Return the [X, Y] coordinate for the center point of the cell that contains the specified text.  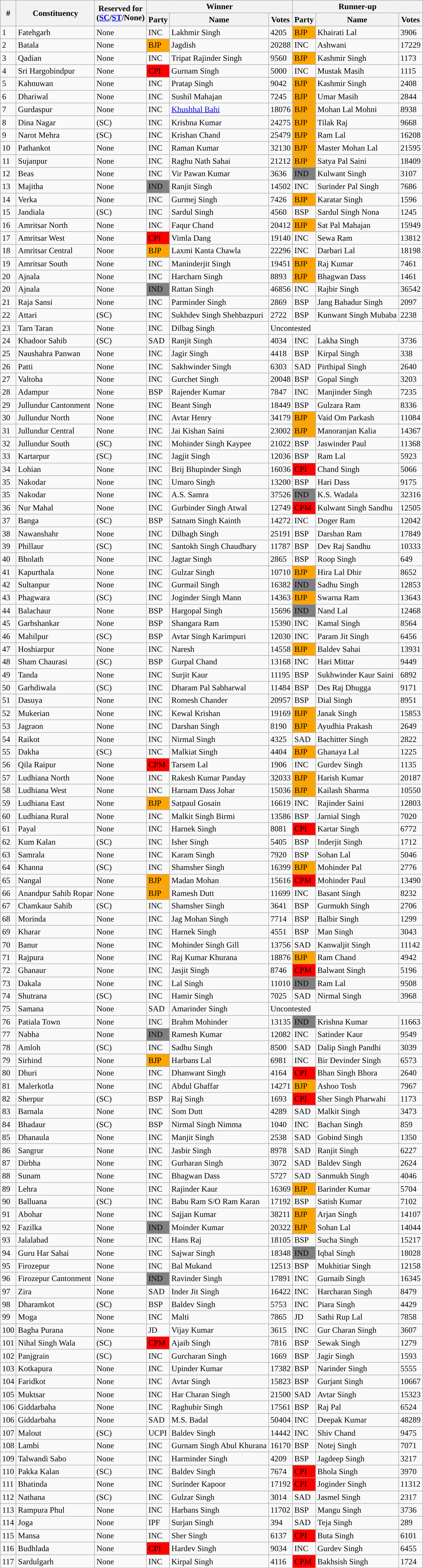
Sakhwinder Singh [219, 366]
5727 [280, 1176]
Lakhmir Singh [219, 32]
116 [8, 1548]
7426 [280, 200]
Khanna [55, 868]
43 [8, 598]
8652 [411, 572]
8 [8, 122]
Jagtar Singh [219, 559]
Sham Chaurasi [55, 662]
7071 [411, 1446]
Mohinder Singh Kaypee [219, 444]
79 [8, 1060]
Malkit Singh Birmi [219, 816]
114 [8, 1523]
4209 [280, 1459]
Dilbagh Singh [219, 533]
Fatehgarh [55, 32]
Kamal Singh [357, 623]
Ayudhia Prakash [357, 726]
Sukhdev Singh Shehbazpuri [219, 315]
95 [8, 1266]
3607 [411, 1330]
Baldev Sahai [357, 649]
Kharar [55, 932]
9042 [280, 84]
41 [8, 572]
Gulzara Ram [357, 405]
12036 [280, 456]
4942 [411, 957]
Zira [55, 1292]
Swarna Ram [357, 598]
2238 [411, 315]
102 [8, 1356]
Kartarpur [55, 456]
UCPI [158, 1433]
Ashoo Tosh [357, 1086]
3203 [411, 379]
74 [8, 996]
Jullundur Cantonment [55, 405]
9449 [411, 662]
Isher Singh [219, 842]
Firozepur Cantonment [55, 1279]
Jasbir Singh [219, 1150]
1593 [411, 1356]
3 [8, 58]
Rajinder Kaur [219, 1189]
Dev Raj Sandhu [357, 546]
Satpaul Gosain [219, 803]
Barinder Kumar [357, 1189]
13643 [411, 598]
Jagdish [219, 45]
Santokh Singh Chaudhary [219, 546]
115 [8, 1536]
Param Jit Singh [357, 636]
Satinder Kaur [357, 1035]
Abdul Ghaffar [219, 1086]
Avtar Henry [219, 418]
Garhshankar [55, 623]
17 [8, 238]
Pakka Kalan [55, 1471]
Anandpur Sahib Ropar [55, 893]
Sajwar Singh [219, 1253]
Kartar Singh [357, 829]
Raikot [55, 739]
16369 [280, 1189]
Tripat Rajinder Singh [219, 58]
# [8, 13]
1724 [411, 1561]
8951 [411, 700]
Bagha Purana [55, 1330]
11 [8, 161]
1299 [411, 919]
15 [8, 212]
44 [8, 611]
Darshan Singh [219, 726]
Jullundur Central [55, 431]
48 [8, 662]
Mukerian [55, 713]
Amloh [55, 1047]
Balachaur [55, 611]
61 [8, 829]
Jagraon [55, 726]
16422 [280, 1292]
Runner-up [357, 7]
Nabha [55, 1035]
Nand Lal [357, 611]
Harnam Dass Johar [219, 791]
Ajaib Singh [219, 1343]
1135 [411, 765]
113 [8, 1510]
3970 [411, 1471]
12803 [411, 803]
11312 [411, 1484]
Avtar Singh Karimpuri [219, 636]
18105 [280, 1240]
Valtoha [55, 379]
Mukhitiar Singh [357, 1266]
82 [8, 1099]
7235 [411, 392]
75 [8, 1009]
56 [8, 765]
11195 [280, 675]
Verka [55, 200]
90 [8, 1202]
7020 [411, 816]
13931 [411, 649]
34179 [280, 418]
Kunwant Singh Mubaba [357, 315]
17229 [411, 45]
15036 [280, 791]
Gurdaspur [55, 109]
21212 [280, 161]
Chamkaur Sahib [55, 906]
Romesh Chander [219, 700]
K.S. Wadala [357, 495]
Kewal Krishan [219, 713]
8479 [411, 1292]
46856 [280, 289]
Amarinder Singh [219, 1009]
1712 [411, 842]
62 [8, 842]
3014 [280, 1497]
Dharam Pal Sabharwal [219, 688]
7865 [280, 1317]
Ludhiana West [55, 791]
Nathana [55, 1497]
4205 [280, 32]
46 [8, 636]
11663 [411, 1022]
Amritsar West [55, 238]
1693 [280, 1099]
Roop Singh [357, 559]
Rampura Phul [55, 1510]
24 [8, 341]
Naushahra Panwan [55, 353]
10667 [411, 1381]
Satnam Singh Kainth [219, 521]
14107 [411, 1215]
Teja Singh [357, 1523]
9171 [411, 688]
Harminder Singh [219, 1459]
2097 [411, 302]
12853 [411, 585]
Tilak Raj [357, 122]
100 [8, 1330]
Sher Singh [219, 1536]
Mansa [55, 1536]
Piara Singh [357, 1304]
Ludhiana East [55, 803]
91 [8, 1215]
4429 [411, 1304]
6981 [280, 1060]
Mohinder Pal [357, 868]
Lakha Singh [357, 341]
15853 [411, 713]
Mohinder Paul [357, 880]
Satya Pal Saini [357, 161]
Bhadaur [55, 1124]
16170 [280, 1446]
Jaswinder Paul [357, 444]
4116 [280, 1561]
18 [8, 251]
Sri Hargobindpur [55, 71]
Abohar [55, 1215]
Malout [55, 1433]
Bal Mukand [219, 1266]
4551 [280, 932]
11084 [411, 418]
48289 [411, 1420]
Muktsar [55, 1394]
33 [8, 456]
Jalalabad [55, 1240]
1669 [280, 1356]
83 [8, 1112]
23002 [280, 431]
Nur Mahal [55, 508]
13490 [411, 880]
21500 [280, 1394]
Mohan Lal Mohni [357, 109]
Amritsar Central [55, 251]
28 [8, 392]
2706 [411, 906]
Ravinder Singh [219, 1279]
Patiala Town [55, 1022]
Rajender Kumar [219, 392]
9508 [411, 983]
Malkit Singh [357, 1112]
Phillaur [55, 546]
97 [8, 1292]
Jarnial Singh [357, 816]
Malerkotla [55, 1086]
15696 [280, 611]
36542 [411, 289]
20412 [280, 225]
Darbari Lal [357, 251]
9034 [280, 1548]
21022 [280, 444]
Karam Singh [219, 855]
Amritsar North [55, 225]
7858 [411, 1317]
3473 [411, 1112]
Bachan Singh [357, 1124]
7245 [280, 97]
Beant Singh [219, 405]
30 [8, 418]
4164 [280, 1073]
Amritsar South [55, 264]
11787 [280, 546]
Kulwant Singh [357, 174]
Harbans Singh [219, 1510]
Jagdeep Singh [357, 1459]
5066 [411, 469]
Dhuri [55, 1073]
Narot Mehra [55, 135]
Brij Bhupinder Singh [219, 469]
Dilbag Singh [219, 328]
14271 [280, 1086]
55 [8, 752]
4560 [280, 212]
Vaid Om Parkash [357, 418]
Shangara Ram [219, 623]
Beas [55, 174]
Gurmail Singh [219, 585]
103 [8, 1368]
Surjan Singh [219, 1523]
3641 [280, 906]
Buta Singh [357, 1536]
31 [8, 431]
Ashwani [357, 45]
Raj Pal [357, 1407]
64 [8, 868]
Naresh [219, 649]
59 [8, 803]
Reserved for(SC/ST/None) [121, 13]
Pirthipal Singh [357, 366]
16208 [411, 135]
34 [8, 469]
Shiv Chand [357, 1433]
Man Singh [357, 932]
Jasjit Singh [219, 970]
45 [8, 623]
Bachitter Singh [357, 739]
Hoshiarpur [55, 649]
16382 [280, 585]
4034 [280, 341]
101 [8, 1343]
6524 [411, 1407]
12158 [411, 1266]
Bhola Singh [357, 1471]
Payal [55, 829]
Jandiala [55, 212]
89 [8, 1189]
Tanda [55, 675]
6101 [411, 1536]
80 [8, 1073]
Qadian [55, 58]
649 [411, 559]
81 [8, 1086]
859 [411, 1124]
Gurchet Singh [219, 379]
Gurbinder Singh Atwal [219, 508]
Moga [55, 1317]
36 [8, 508]
32316 [411, 495]
5405 [280, 842]
12749 [280, 508]
Batala [55, 45]
4404 [280, 752]
2869 [280, 302]
Mahilpur [55, 636]
14272 [280, 521]
Master Mohan Lal [357, 148]
16345 [411, 1279]
20048 [280, 379]
Nangal [55, 880]
Jai Kishan Saini [219, 431]
32130 [280, 148]
7816 [280, 1343]
Dial Singh [357, 700]
Majitha [55, 187]
Doger Ram [357, 521]
94 [8, 1253]
Balluana [55, 1202]
77 [8, 1035]
57 [8, 777]
1279 [411, 1343]
Nawanshahr [55, 533]
Kapurthala [55, 572]
Morinda [55, 919]
8978 [280, 1150]
Hira Lal Dhir [357, 572]
Sushil Mahajan [219, 97]
15823 [280, 1381]
20322 [280, 1227]
17849 [411, 533]
2722 [280, 315]
24275 [280, 122]
15323 [411, 1394]
14558 [280, 649]
Khadoor Sahib [55, 341]
Sardulgarh [55, 1561]
5704 [411, 1189]
65 [8, 880]
Lambi [55, 1446]
Ghanaya Lal [357, 752]
53 [8, 726]
Moinder Kumar [219, 1227]
Sucha Singh [357, 1240]
54 [8, 739]
8746 [280, 970]
13168 [280, 662]
Patti [55, 366]
1115 [411, 71]
Fazilka [55, 1227]
Dharamkot [55, 1304]
Khairati Lal [357, 32]
5 [8, 84]
12 [8, 174]
99 [8, 1317]
16399 [280, 868]
12082 [280, 1035]
Faridkot [55, 1381]
Guru Har Sahai [55, 1253]
7461 [411, 264]
Gurjant Singh [357, 1381]
Sewa Ram [357, 238]
Raj Kumar [357, 264]
Deepak Kumar [357, 1420]
15616 [280, 880]
Harcharan Singh [357, 1292]
Gobind Singh [357, 1137]
Jasmel Singh [357, 1497]
Sewak Singh [357, 1343]
10 [8, 148]
109 [8, 1459]
M.S. Badal [219, 1420]
Krishan Chand [219, 135]
Joginder Singh [357, 1484]
Balbir Singh [357, 919]
9475 [411, 1433]
16 [8, 225]
Umar Masih [357, 97]
18876 [280, 957]
1906 [280, 765]
Brahm Mohinder [219, 1022]
7847 [280, 392]
Ludhiana North [55, 777]
Sujanpur [55, 161]
63 [8, 855]
8893 [280, 276]
7967 [411, 1086]
25479 [280, 135]
Gur Charan Singh [357, 1330]
50404 [280, 1420]
Sat Pal Mahajan [357, 225]
7674 [280, 1471]
14044 [411, 1227]
Jag Mohan Singh [219, 919]
5753 [280, 1304]
10710 [280, 572]
Raja Sansi [55, 302]
Banur [55, 945]
12505 [411, 508]
Bhan Singh Bhora [357, 1073]
Sajjan Kumar [219, 1215]
8232 [411, 893]
14 [8, 200]
11699 [280, 893]
98 [8, 1304]
A.S. Samra [219, 495]
2822 [411, 739]
Nirmal Singh Nimma [219, 1124]
Jagjit Singh [219, 456]
Ram Chand [357, 957]
2 [8, 45]
7102 [411, 1202]
9 [8, 135]
Har Charan Singh [219, 1394]
108 [8, 1446]
13 [8, 187]
4325 [280, 739]
Shutrana [55, 996]
Kulwant Singh Sandhu [357, 508]
Laxmi Kanta Chawla [219, 251]
1040 [280, 1124]
9175 [411, 482]
68 [8, 919]
Jullundur North [55, 418]
60 [8, 816]
Hari Mittar [357, 662]
11702 [280, 1510]
Malti [219, 1317]
11142 [411, 945]
Surjit Kaur [219, 675]
Harcharn Singh [219, 276]
105 [8, 1394]
1 [8, 32]
Upinder Kumar [219, 1368]
6892 [411, 675]
3636 [280, 174]
15949 [411, 225]
Rakesh Kumar Panday [219, 777]
8938 [411, 109]
1596 [411, 200]
5555 [411, 1368]
78 [8, 1047]
Sardul Singh Nona [357, 212]
Sirhind [55, 1060]
Phagwara [55, 598]
Des Raj Dhugga [357, 688]
25191 [280, 533]
9549 [411, 1035]
Raghu Nath Sahai [219, 161]
76 [8, 1022]
Gopal Singh [357, 379]
Satish Kumar [357, 1202]
Dalip Singh Pandhi [357, 1047]
Dhanwant Singh [219, 1073]
Samrala [55, 855]
22 [8, 315]
21595 [411, 148]
Joga [55, 1523]
Gurnaib Singh [357, 1279]
Inder Jit Singh [219, 1292]
3615 [280, 1330]
Dhanaula [55, 1137]
2317 [411, 1497]
84 [8, 1124]
Dakala [55, 983]
23 [8, 328]
111 [8, 1484]
15217 [411, 1240]
18076 [280, 109]
Bakhsish Singh [357, 1561]
66 [8, 893]
Gurnam Singh Abul Khurana [219, 1446]
27 [8, 379]
12030 [280, 636]
Raghubir Singh [219, 1407]
Karatar Singh [357, 200]
107 [8, 1433]
Rajinder Saini [357, 803]
Barnala [55, 1112]
Attari [55, 315]
Chand Singh [357, 469]
Rattan Singh [219, 289]
20957 [280, 700]
117 [8, 1561]
32 [8, 444]
8081 [280, 829]
2649 [411, 726]
Gurpal Chand [219, 662]
Faqur Chand [219, 225]
4289 [280, 1112]
Lohian [55, 469]
Winner [219, 7]
IPF [158, 1523]
2776 [411, 868]
6455 [411, 1548]
Umaro Singh [219, 482]
18028 [411, 1253]
4 [8, 71]
12468 [411, 611]
13756 [280, 945]
Rajpura [55, 957]
14363 [280, 598]
Raman Kumar [219, 148]
1225 [411, 752]
Qila Raipur [55, 765]
19451 [280, 264]
92 [8, 1227]
11368 [411, 444]
Samana [55, 1009]
Narinder Singh [357, 1368]
Maninderjit Singh [219, 264]
37 [8, 521]
Hardev Singh [219, 1548]
17891 [280, 1279]
Vir Pawan Kumar [219, 174]
Panjgrain [55, 1356]
Inderjit Singh [357, 842]
Sukhwinder Kaur Saini [357, 675]
Firozepur [55, 1266]
18409 [411, 161]
Tarn Taran [55, 328]
Malkiat Singh [219, 752]
12042 [411, 521]
Hamir Singh [219, 996]
3217 [411, 1459]
87 [8, 1163]
6772 [411, 829]
5196 [411, 970]
Manjit Singh [219, 1137]
7025 [280, 996]
8500 [280, 1047]
11010 [280, 983]
9560 [280, 58]
19 [8, 264]
13586 [280, 816]
Madan Mohan [219, 880]
Iqbal Singh [357, 1253]
Basant Singh [357, 893]
2865 [280, 559]
Sher Singh Pharwahi [357, 1099]
21 [8, 302]
3043 [411, 932]
Kahnuwan [55, 84]
42 [8, 585]
Budhlada [55, 1548]
Surinder Pal Singh [357, 187]
7 [8, 109]
Manjinder Singh [357, 392]
13200 [280, 482]
Khushhal Bahi [219, 109]
110 [8, 1471]
Bhatinda [55, 1484]
Joginder Singh Mann [219, 598]
Manoranjan Kalia [357, 431]
Vijay Kumar [219, 1330]
26 [8, 366]
Dasuya [55, 700]
Harish Kumar [357, 777]
67 [8, 906]
104 [8, 1381]
Sathi Rup Lal [357, 1317]
112 [8, 1497]
6227 [411, 1150]
7920 [280, 855]
18449 [280, 405]
Arjan Singh [357, 1215]
Kanwaljit Singh [357, 945]
3039 [411, 1047]
Parminder Singh [219, 302]
Jang Bahadur Singh [357, 302]
5000 [280, 71]
1461 [411, 276]
15390 [280, 623]
Sunam [55, 1176]
Sanmukh Singh [357, 1176]
Surinder Kapoor [219, 1484]
13812 [411, 238]
29 [8, 405]
51 [8, 700]
Pratap Singh [219, 84]
85 [8, 1137]
14367 [411, 431]
69 [8, 932]
39 [8, 546]
19169 [280, 713]
73 [8, 983]
20288 [280, 45]
40 [8, 559]
10333 [411, 546]
2844 [411, 97]
11484 [280, 688]
Rajbir Singh [357, 289]
2538 [280, 1137]
17382 [280, 1368]
Mangu Singh [357, 1510]
Gurmukh Singh [357, 906]
37526 [280, 495]
3968 [411, 996]
Dakha [55, 752]
4418 [280, 353]
19140 [280, 238]
13135 [280, 1022]
2624 [411, 1163]
Gurnam Singh [219, 71]
2408 [411, 84]
3906 [411, 32]
Babu Ram S/O Ram Karan [219, 1202]
58 [8, 791]
3107 [411, 174]
6137 [280, 1536]
49 [8, 675]
Lehra [55, 1189]
6573 [411, 1060]
14502 [280, 187]
14442 [280, 1433]
Notej Singh [357, 1446]
Tarsem Lal [219, 765]
38 [8, 533]
86 [8, 1150]
8336 [411, 405]
1350 [411, 1137]
Jullundur South [55, 444]
9668 [411, 122]
Gurmej Singh [219, 200]
Darshan Ram [357, 533]
17561 [280, 1407]
Hargopal Singh [219, 611]
6456 [411, 636]
338 [411, 353]
7686 [411, 187]
93 [8, 1240]
12513 [280, 1266]
4046 [411, 1176]
Ludhiana Rural [55, 816]
47 [8, 649]
Dhariwal [55, 97]
Kum Kalan [55, 842]
71 [8, 957]
38211 [280, 1215]
Sangrur [55, 1150]
52 [8, 713]
32033 [280, 777]
Nihal Singh Wala [55, 1343]
Banga [55, 521]
Bholath [55, 559]
Adampur [55, 392]
Sardul Singh [219, 212]
25 [8, 353]
Mustak Masih [357, 71]
5923 [411, 456]
7714 [280, 919]
Balwant Singh [357, 970]
88 [8, 1176]
Talwandi Sabo [55, 1459]
6 [8, 97]
Garhdiwala [55, 688]
10550 [411, 791]
Raj Kumar Khurana [219, 957]
Kailash Sharma [357, 791]
Ramesh Kumar [219, 1035]
96 [8, 1279]
6303 [280, 366]
Hari Dass [357, 482]
Janak Singh [357, 713]
3072 [280, 1163]
Pathankot [55, 148]
22296 [280, 251]
20187 [411, 777]
289 [411, 1523]
16036 [280, 469]
Gurharan Singh [219, 1163]
Dirbha [55, 1163]
Ghanaur [55, 970]
Gurcharan Singh [219, 1356]
Dina Nagar [55, 122]
50 [8, 688]
Vimla Dang [219, 238]
Sherpur [55, 1099]
18198 [411, 251]
18348 [280, 1253]
72 [8, 970]
Bir Devinder Singh [357, 1060]
Hans Raj [219, 1240]
1245 [411, 212]
Raj Singh [219, 1099]
Mohinder Singh Gill [219, 945]
8564 [411, 623]
Sultanpur [55, 585]
70 [8, 945]
Ramesh Dutt [219, 893]
5046 [411, 855]
8190 [280, 726]
Kotkapura [55, 1368]
16619 [280, 803]
Constituency [55, 13]
Som Dutt [219, 1112]
394 [280, 1523]
Lal Singh [219, 983]
Harbans Lal [219, 1060]
